Pinpoint the cell where the given text exists, returning its [x, y] midpoint coordinate. 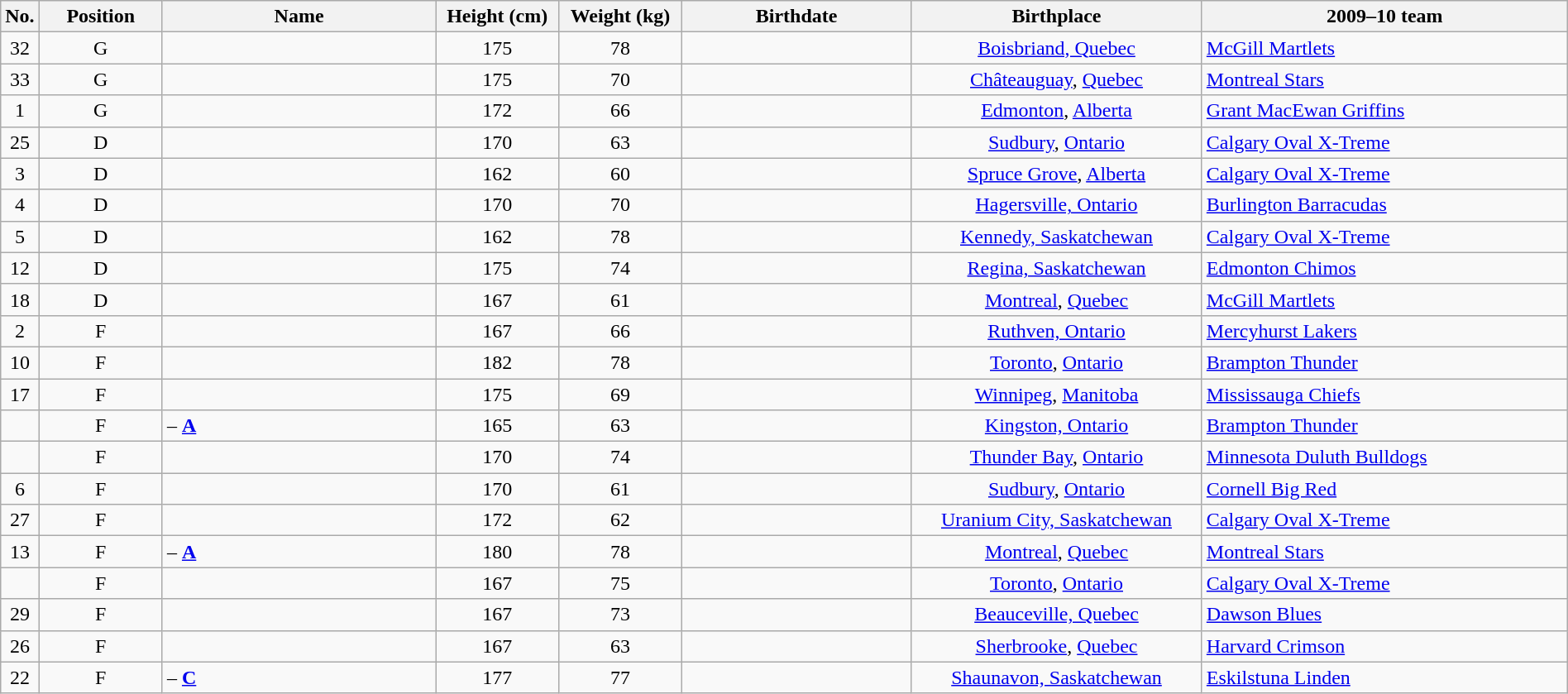
Position [101, 17]
177 [498, 677]
Châteauguay, Quebec [1057, 79]
Regina, Saskatchewan [1057, 268]
Cornell Big Red [1384, 489]
Burlington Barracudas [1384, 205]
182 [498, 362]
Minnesota Duluth Bulldogs [1384, 457]
60 [620, 174]
75 [620, 583]
5 [20, 237]
2 [20, 331]
Harvard Crimson [1384, 646]
Height (cm) [498, 17]
29 [20, 615]
69 [620, 395]
No. [20, 17]
22 [20, 677]
Winnipeg, Manitoba [1057, 395]
Birthdate [796, 17]
Mississauga Chiefs [1384, 395]
Edmonton Chimos [1384, 268]
Kennedy, Saskatchewan [1057, 237]
77 [620, 677]
6 [20, 489]
Kingston, Ontario [1057, 426]
2009–10 team [1384, 17]
18 [20, 299]
Ruthven, Ontario [1057, 331]
Spruce Grove, Alberta [1057, 174]
Beauceville, Quebec [1057, 615]
– C [299, 677]
27 [20, 520]
Grant MacEwan Griffins [1384, 111]
4 [20, 205]
26 [20, 646]
10 [20, 362]
Mercyhurst Lakers [1384, 331]
32 [20, 48]
Dawson Blues [1384, 615]
73 [620, 615]
17 [20, 395]
1 [20, 111]
62 [620, 520]
180 [498, 552]
Thunder Bay, Ontario [1057, 457]
165 [498, 426]
Hagersville, Ontario [1057, 205]
33 [20, 79]
25 [20, 142]
Edmonton, Alberta [1057, 111]
Shaunavon, Saskatchewan [1057, 677]
12 [20, 268]
Uranium City, Saskatchewan [1057, 520]
13 [20, 552]
Boisbriand, Quebec [1057, 48]
Eskilstuna Linden [1384, 677]
Birthplace [1057, 17]
Weight (kg) [620, 17]
3 [20, 174]
Name [299, 17]
Sherbrooke, Quebec [1057, 646]
